Scan for the cell matching the given text and deliver its (X, Y) coordinate at center. 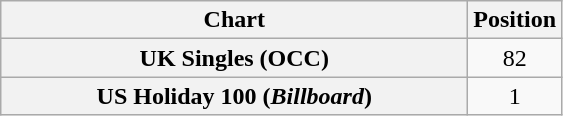
Chart (234, 20)
US Holiday 100 (Billboard) (234, 96)
UK Singles (OCC) (234, 58)
82 (515, 58)
Position (515, 20)
1 (515, 96)
